Find where the given text appears and provide that cell's center as [X, Y] coordinate. 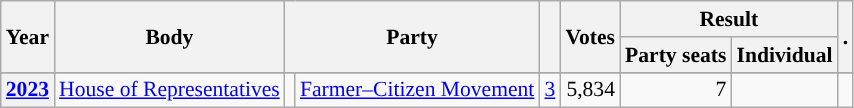
7 [676, 90]
Party [412, 36]
3 [550, 90]
House of Representatives [170, 90]
2023 [28, 90]
Farmer–Citizen Movement [418, 90]
5,834 [590, 90]
Votes [590, 36]
Year [28, 36]
. [846, 36]
Party seats [676, 55]
Body [170, 36]
Result [729, 19]
Individual [784, 55]
